Pinpoint the cell where the given text exists, returning its (x, y) midpoint coordinate. 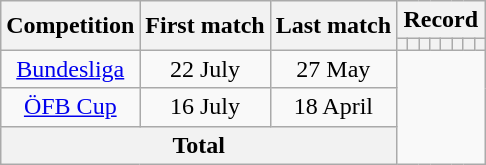
Total (199, 145)
16 July (205, 107)
22 July (205, 69)
Last match (333, 26)
ÖFB Cup (70, 107)
First match (205, 26)
Record (441, 20)
Bundesliga (70, 69)
18 April (333, 107)
Competition (70, 26)
27 May (333, 69)
